Detect which cell encompasses the target text, then output its [X, Y] center coordinate. 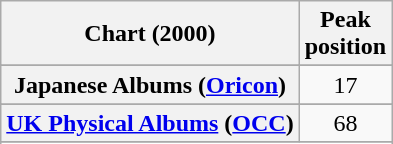
17 [345, 85]
Peakposition [345, 34]
68 [345, 123]
Japanese Albums (Oricon) [150, 85]
Chart (2000) [150, 34]
UK Physical Albums (OCC) [150, 123]
